Locate the cell with the specified text and output its (X, Y) center coordinate. 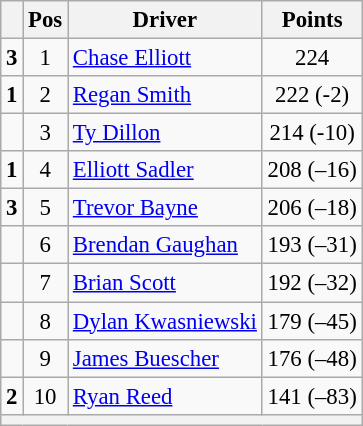
10 (46, 396)
Chase Elliott (166, 58)
8 (46, 321)
208 (–16) (312, 170)
6 (46, 245)
Driver (166, 20)
179 (–45) (312, 321)
222 (-2) (312, 95)
Brian Scott (166, 283)
Pos (46, 20)
192 (–32) (312, 283)
224 (312, 58)
James Buescher (166, 358)
193 (–31) (312, 245)
Dylan Kwasniewski (166, 321)
Elliott Sadler (166, 170)
4 (46, 170)
Regan Smith (166, 95)
Brendan Gaughan (166, 245)
Trevor Bayne (166, 208)
7 (46, 283)
Ty Dillon (166, 133)
5 (46, 208)
141 (–83) (312, 396)
9 (46, 358)
214 (-10) (312, 133)
206 (–18) (312, 208)
Points (312, 20)
Ryan Reed (166, 396)
176 (–48) (312, 358)
